Determine the (X, Y) coordinate at the center of the cell enclosing the given text.  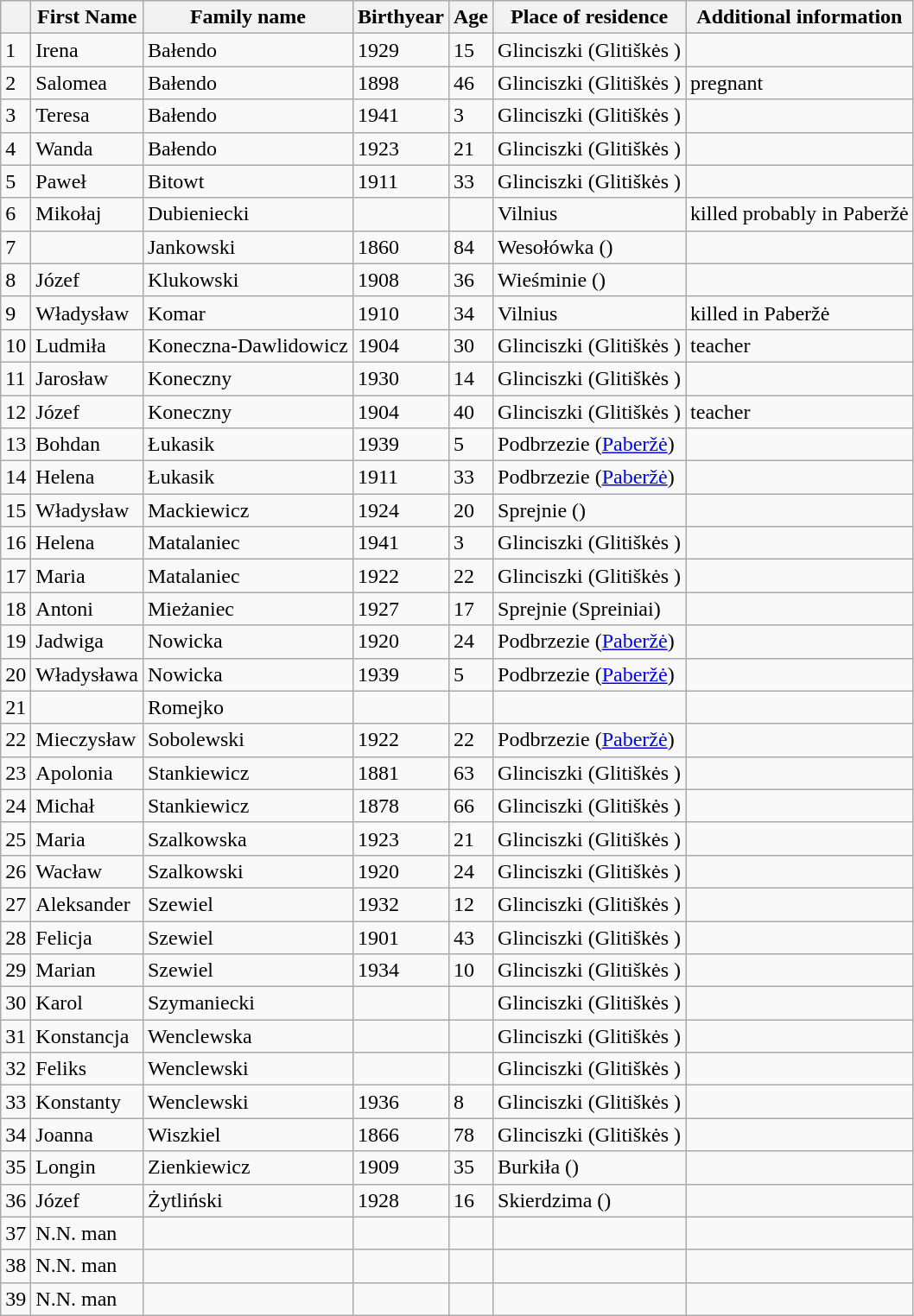
7 (16, 247)
43 (470, 937)
6 (16, 214)
18 (16, 609)
First Name (87, 17)
1860 (401, 247)
Wanda (87, 149)
26 (16, 871)
38 (16, 1266)
Burkiła () (589, 1167)
Teresa (87, 116)
11 (16, 378)
1927 (401, 609)
Bohdan (87, 445)
Jarosław (87, 378)
Birthyear (401, 17)
37 (16, 1233)
killed probably in Paberžė (800, 214)
Mackiewicz (247, 510)
Felicja (87, 937)
Bitowt (247, 181)
Paweł (87, 181)
Szymaniecki (247, 1003)
1930 (401, 378)
4 (16, 149)
66 (470, 806)
Mieczysław (87, 740)
Wacław (87, 871)
Additional information (800, 17)
Wenclewska (247, 1036)
Mikołaj (87, 214)
1898 (401, 83)
Wesołówka () (589, 247)
Antoni (87, 609)
78 (470, 1135)
Konstanty (87, 1102)
46 (470, 83)
63 (470, 773)
1866 (401, 1135)
Żytliński (247, 1200)
28 (16, 937)
1 (16, 50)
Zienkiewicz (247, 1167)
23 (16, 773)
25 (16, 838)
1924 (401, 510)
27 (16, 904)
Place of residence (589, 17)
Apolonia (87, 773)
1901 (401, 937)
1928 (401, 1200)
Szalkowska (247, 838)
Sprejnie () (589, 510)
Mieżaniec (247, 609)
84 (470, 247)
13 (16, 445)
Szalkowski (247, 871)
Władysława (87, 674)
Koneczna-Dawlidowicz (247, 345)
Jadwiga (87, 642)
Family name (247, 17)
Age (470, 17)
Joanna (87, 1135)
1936 (401, 1102)
Sobolewski (247, 740)
Aleksander (87, 904)
Dubieniecki (247, 214)
Wieśminie () (589, 280)
1910 (401, 313)
1932 (401, 904)
9 (16, 313)
Irena (87, 50)
1929 (401, 50)
Konstancja (87, 1036)
Romejko (247, 707)
40 (470, 412)
Michał (87, 806)
pregnant (800, 83)
1881 (401, 773)
Feliks (87, 1069)
Longin (87, 1167)
2 (16, 83)
19 (16, 642)
Jankowski (247, 247)
1908 (401, 280)
Sprejnie (Spreiniai) (589, 609)
Komar (247, 313)
killed in Paberžė (800, 313)
29 (16, 971)
39 (16, 1299)
1934 (401, 971)
Wiszkiel (247, 1135)
Karol (87, 1003)
Ludmiła (87, 345)
Klukowski (247, 280)
32 (16, 1069)
1909 (401, 1167)
Marian (87, 971)
31 (16, 1036)
1878 (401, 806)
Salomea (87, 83)
Skierdzima () (589, 1200)
